From the cell containing the given text, extract its center point as (x, y) coordinate. 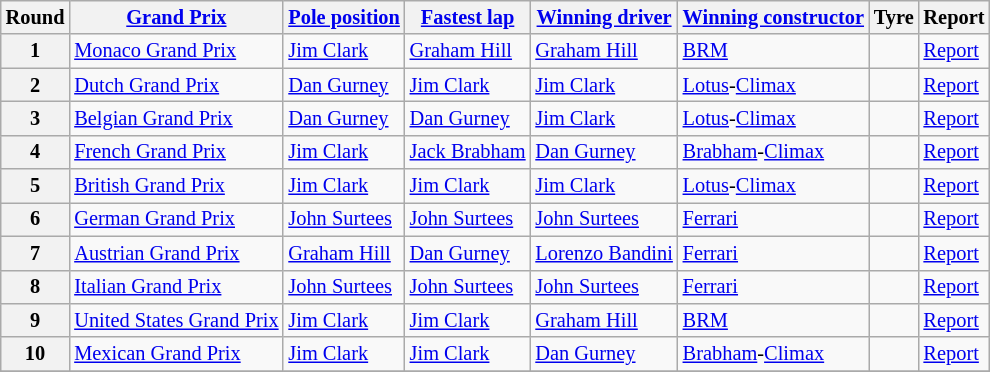
7 (36, 253)
Fastest lap (468, 17)
2 (36, 85)
British Grand Prix (176, 186)
Mexican Grand Prix (176, 354)
Grand Prix (176, 17)
United States Grand Prix (176, 320)
Winning constructor (774, 17)
8 (36, 287)
5 (36, 186)
6 (36, 219)
Monaco Grand Prix (176, 51)
4 (36, 152)
Italian Grand Prix (176, 287)
Tyre (894, 17)
Jack Brabham (468, 152)
Lorenzo Bandini (604, 253)
9 (36, 320)
German Grand Prix (176, 219)
3 (36, 118)
Round (36, 17)
French Grand Prix (176, 152)
Dutch Grand Prix (176, 85)
1 (36, 51)
Winning driver (604, 17)
Belgian Grand Prix (176, 118)
Pole position (344, 17)
Austrian Grand Prix (176, 253)
10 (36, 354)
